Determine the [X, Y] coordinate at the center of the cell enclosing the given text.  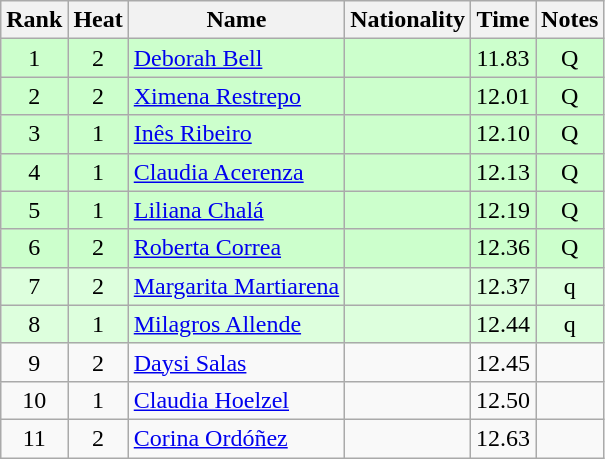
Time [502, 20]
Daysi Salas [236, 362]
Name [236, 20]
Notes [570, 20]
Liliana Chalá [236, 210]
Claudia Acerenza [236, 172]
Milagros Allende [236, 324]
12.45 [502, 362]
Rank [34, 20]
10 [34, 400]
7 [34, 286]
Claudia Hoelzel [236, 400]
12.63 [502, 438]
3 [34, 134]
11 [34, 438]
12.37 [502, 286]
12.13 [502, 172]
9 [34, 362]
Margarita Martiarena [236, 286]
Nationality [408, 20]
Ximena Restrepo [236, 96]
8 [34, 324]
Inês Ribeiro [236, 134]
12.50 [502, 400]
6 [34, 248]
Roberta Correa [236, 248]
12.10 [502, 134]
12.36 [502, 248]
12.44 [502, 324]
Heat [98, 20]
5 [34, 210]
11.83 [502, 58]
12.01 [502, 96]
Corina Ordóñez [236, 438]
12.19 [502, 210]
4 [34, 172]
Deborah Bell [236, 58]
